Return (X, Y) of the center of cell containing provided text 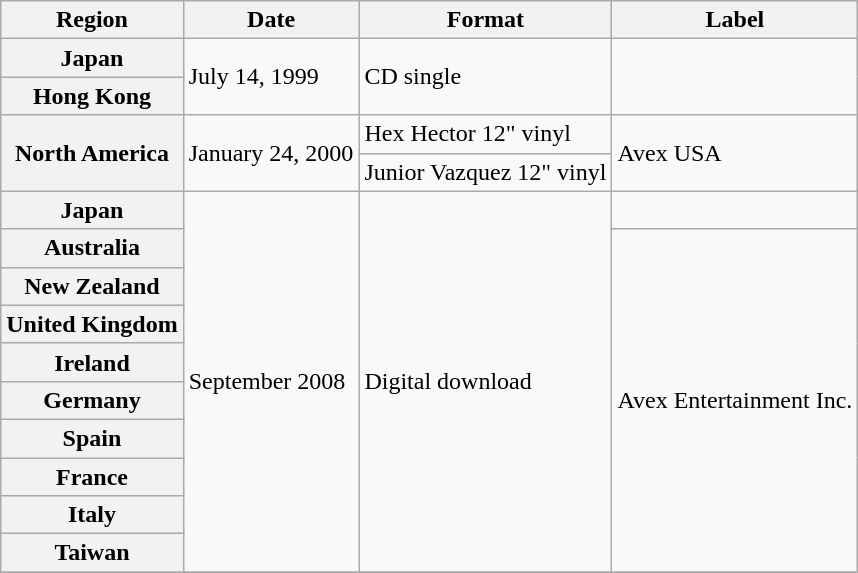
Junior Vazquez 12" vinyl (486, 172)
New Zealand (92, 286)
Format (486, 20)
Digital download (486, 382)
Ireland (92, 362)
Germany (92, 400)
Avex Entertainment Inc. (735, 400)
Taiwan (92, 553)
Italy (92, 515)
Avex USA (735, 153)
Label (735, 20)
July 14, 1999 (271, 77)
Hong Kong (92, 96)
Region (92, 20)
United Kingdom (92, 324)
Hex Hector 12" vinyl (486, 134)
Australia (92, 248)
France (92, 477)
January 24, 2000 (271, 153)
North America (92, 153)
September 2008 (271, 382)
CD single (486, 77)
Date (271, 20)
Spain (92, 438)
